From the cell containing the given text, extract its center point as [X, Y] coordinate. 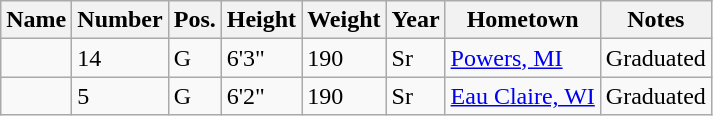
Height [261, 20]
Name [36, 20]
6'3" [261, 58]
Hometown [522, 20]
Number [120, 20]
Powers, MI [522, 58]
14 [120, 58]
6'2" [261, 96]
Year [416, 20]
5 [120, 96]
Weight [344, 20]
Eau Claire, WI [522, 96]
Pos. [194, 20]
Notes [656, 20]
